For the text-containing cell, return its midpoint in [X, Y] coordinate format. 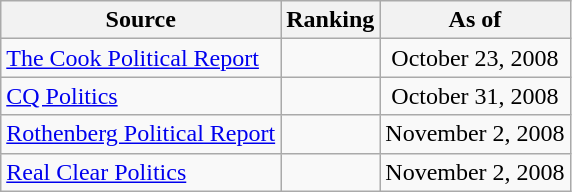
As of [475, 20]
Ranking [330, 20]
October 31, 2008 [475, 96]
Real Clear Politics [141, 172]
October 23, 2008 [475, 58]
The Cook Political Report [141, 58]
CQ Politics [141, 96]
Source [141, 20]
Rothenberg Political Report [141, 134]
